Pinpoint the cell where the given text exists, returning its (X, Y) midpoint coordinate. 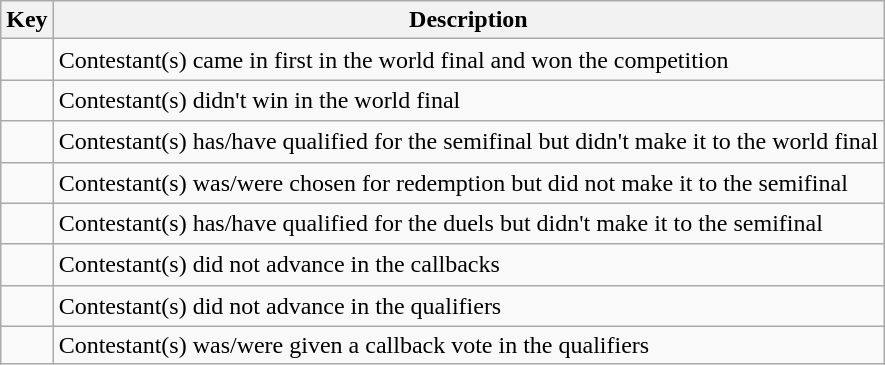
Contestant(s) did not advance in the qualifiers (468, 306)
Contestant(s) didn't win in the world final (468, 100)
Description (468, 20)
Contestant(s) was/were given a callback vote in the qualifiers (468, 345)
Contestant(s) has/have qualified for the duels but didn't make it to the semifinal (468, 224)
Key (27, 20)
Contestant(s) was/were chosen for redemption but did not make it to the semifinal (468, 182)
Contestant(s) has/have qualified for the semifinal but didn't make it to the world final (468, 142)
Contestant(s) came in first in the world final and won the competition (468, 60)
Contestant(s) did not advance in the callbacks (468, 264)
